Provide the (x, y) coordinate of the cell's center where the given text is located.  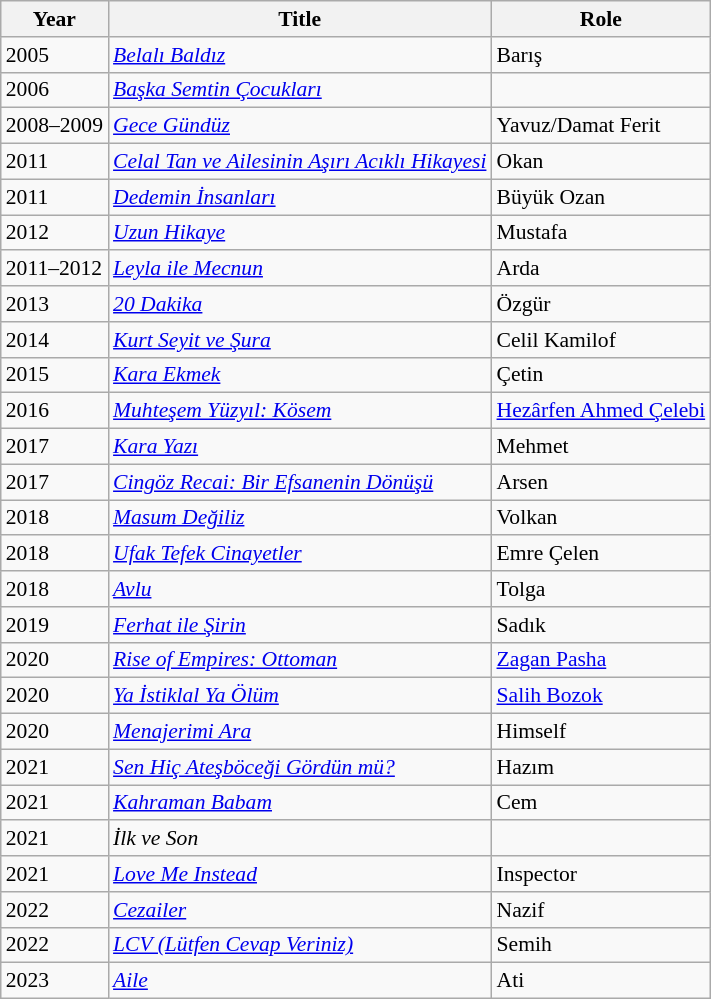
2023 (54, 981)
Ya İstiklal Ya Ölüm (300, 696)
Başka Semtin Çocukları (300, 90)
Celal Tan ve Ailesinin Aşırı Acıklı Hikayesi (300, 162)
Ufak Tefek Cinayetler (300, 554)
Avlu (300, 589)
Arsen (600, 482)
Emre Çelen (600, 554)
20 Dakika (300, 304)
Kara Ekmek (300, 375)
Love Me Instead (300, 874)
Dedemin İnsanları (300, 197)
Mehmet (600, 447)
Ati (600, 981)
2006 (54, 90)
Büyük Ozan (600, 197)
Inspector (600, 874)
Sadık (600, 625)
Belalı Baldız (300, 55)
Uzun Hikaye (300, 233)
Nazif (600, 910)
Muhteşem Yüzyıl: Kösem (300, 411)
Cingöz Recai: Bir Efsanenin Dönüşü (300, 482)
Leyla ile Mecnun (300, 269)
2005 (54, 55)
2008–2009 (54, 126)
Gece Gündüz (300, 126)
Hezârfen Ahmed Çelebi (600, 411)
LCV (Lütfen Cevap Veriniz) (300, 945)
2012 (54, 233)
Role (600, 19)
2013 (54, 304)
Ferhat ile Şirin (300, 625)
Volkan (600, 518)
Mustafa (600, 233)
Kurt Seyit ve Şura (300, 340)
Cem (600, 803)
2016 (54, 411)
Masum Değiliz (300, 518)
Aile (300, 981)
Salih Bozok (600, 696)
Cezailer (300, 910)
Kahraman Babam (300, 803)
Sen Hiç Ateşböceği Gördün mü? (300, 767)
Zagan Pasha (600, 660)
Semih (600, 945)
İlk ve Son (300, 839)
Title (300, 19)
Rise of Empires: Ottoman (300, 660)
2015 (54, 375)
Kara Yazı (300, 447)
Hazım (600, 767)
Year (54, 19)
2011–2012 (54, 269)
Barış (600, 55)
Özgür (600, 304)
2014 (54, 340)
Arda (600, 269)
2019 (54, 625)
Celil Kamilof (600, 340)
Çetin (600, 375)
Tolga (600, 589)
Yavuz/Damat Ferit (600, 126)
Himself (600, 732)
Menajerimi Ara (300, 732)
Okan (600, 162)
